For the text-containing cell, return its midpoint in [x, y] coordinate format. 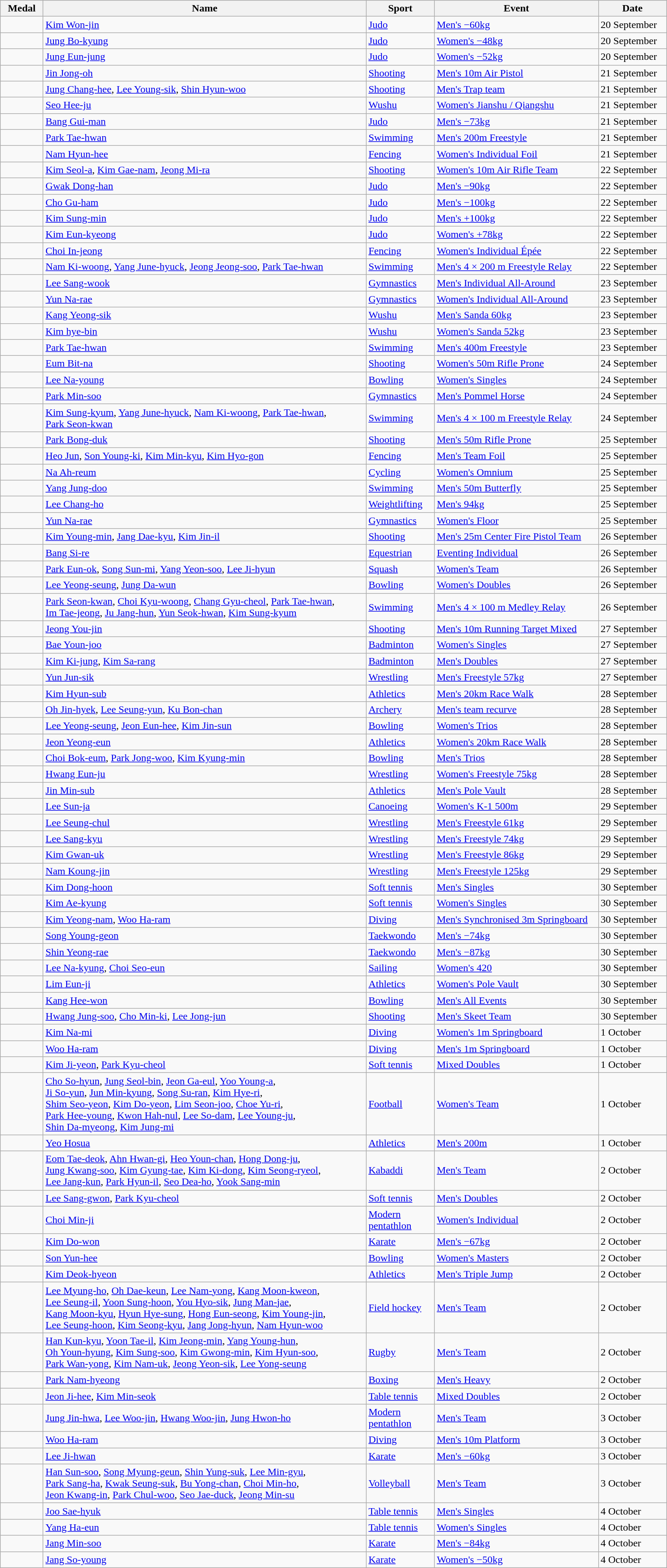
Canoeing [401, 806]
Jang So-young [205, 1560]
Bae Youn-joo [205, 645]
Date [632, 8]
Men's Triple Jump [516, 1274]
Heo Jun, Son Young-ki, Kim Min-kyu, Kim Hyo-gon [205, 456]
Gwak Dong-han [205, 186]
Name [205, 8]
Women's 20km Race Walk [516, 742]
Men's Freestyle 57kg [516, 677]
Boxing [401, 1380]
Kim Seol-a, Kim Gae-nam, Jeong Mi-ra [205, 170]
Eventing Individual [516, 553]
Cho Gu-ham [205, 202]
Eum Bit-na [205, 364]
Song Young-geon [205, 935]
Men's 10m Running Target Mixed [516, 629]
Kim hye-bin [205, 331]
Jeon Ji-hee, Kim Min-seok [205, 1396]
Women's Omnium [516, 472]
Kim Yeong-nam, Woo Ha-ram [205, 919]
Hwang Eun-ju [205, 774]
Cycling [401, 472]
Women's −52kg [516, 57]
Lee Yeong-seung, Jung Da-wun [205, 585]
Lee Chang-ho [205, 504]
Archery [401, 709]
Men's −67kg [516, 1242]
Men's 4 × 200 m Freestyle Relay [516, 267]
Choi Min-ji [205, 1220]
Kim Na-mi [205, 1033]
Kim Ki-jung, Kim Sa-rang [205, 661]
Men's Heavy [516, 1380]
Sport [401, 8]
Kim Deok-hyeon [205, 1274]
Oh Jin-hyek, Lee Seung-yun, Ku Bon-chan [205, 709]
Men's Synchronised 3m Springboard [516, 919]
Football [401, 1104]
Women's Individual Épée [516, 251]
Park Min-soo [205, 396]
Lee Sang-wook [205, 283]
Equestrian [401, 553]
Jang Min-soo [205, 1543]
Shin Yeong-rae [205, 952]
Men's team recurve [516, 709]
Men's 50m Rifle Prone [516, 440]
Park Eun-ok, Song Sun-mi, Yang Yeon-soo, Lee Ji-hyun [205, 569]
Men's Freestyle 86kg [516, 855]
Nam Ki-woong, Yang June-hyuck, Jeong Jeong-soo, Park Tae-hwan [205, 267]
Volleyball [401, 1484]
Lee Seung-chul [205, 823]
Women's Individual Foil [516, 154]
Kim Sung-min [205, 218]
Choi In-jeong [205, 251]
Lee Sang-gwon, Park Kyu-cheol [205, 1198]
Jung Bo-kyung [205, 41]
Lee Na-young [205, 380]
Women's −48kg [516, 41]
Sailing [401, 968]
Kabaddi [401, 1170]
Women's Doubles [516, 585]
Jung Eun-jung [205, 57]
Men's 1m Springboard [516, 1049]
Men's 200m [516, 1143]
Men's −74kg [516, 935]
Lee Sang-kyu [205, 839]
Kim Hyun-sub [205, 693]
Men's Trios [516, 758]
Field hockey [401, 1308]
Women's K-1 500m [516, 806]
Bang Gui-man [205, 121]
Yang Ha-eun [205, 1527]
Kim Ae-kyung [205, 903]
Women's 10m Air Rifle Team [516, 170]
Men's 25m Center Fire Pistol Team [516, 537]
Jung Jin-hwa, Lee Woo-jin, Hwang Woo-jin, Jung Hwon-ho [205, 1418]
Men's Skeet Team [516, 1016]
Kim Gwan-uk [205, 855]
Lee Ji-hwan [205, 1456]
Women's Sanda 52kg [516, 331]
Nam Hyun-hee [205, 154]
Nam Koung-jin [205, 871]
Men's −73kg [516, 121]
Men's 94kg [516, 504]
Men's 20km Race Walk [516, 693]
Women's +78kg [516, 235]
Women's Floor [516, 521]
Men's Pole Vault [516, 790]
Kim Dong-hoon [205, 887]
Kang Yeong-sik [205, 315]
Weightlifting [401, 504]
Men's 400m Freestyle [516, 347]
Lee Na-kyung, Choi Seo-eun [205, 968]
Kang Hee-won [205, 1000]
Women's Masters [516, 1258]
Joo Sae-hyuk [205, 1511]
Men's −90kg [516, 186]
Kim Do-won [205, 1242]
Rugby [401, 1352]
Lee Sun-ja [205, 806]
Yang Jung-doo [205, 488]
Men's −100kg [516, 202]
Men's Freestyle 74kg [516, 839]
Event [516, 8]
Women's 420 [516, 968]
Men's Trap team [516, 89]
Women's Pole Vault [516, 984]
Women's 1m Springboard [516, 1033]
Men's 10m Air Pistol [516, 73]
Lee Yeong-seung, Jeon Eun-hee, Kim Jin-sun [205, 725]
Women's 50m Rifle Prone [516, 364]
Men's 4 × 100 m Medley Relay [516, 607]
Son Yun-hee [205, 1258]
Men's Pommel Horse [516, 396]
Women's Freestyle 75kg [516, 774]
Kim Sung-kyum, Yang June-hyuck, Nam Ki-woong, Park Tae-hwan,Park Seon-kwan [205, 417]
Park Nam-hyeong [205, 1380]
Medal [22, 8]
Men's −84kg [516, 1543]
Kim Ji-yeon, Park Kyu-cheol [205, 1065]
Jeon Yeong-eun [205, 742]
Men's 200m Freestyle [516, 137]
Men's Freestyle 125kg [516, 871]
Jeong You-jin [205, 629]
Yeo Hosua [205, 1143]
Seo Hee-ju [205, 105]
Lim Eun-ji [205, 984]
Park Seon-kwan, Choi Kyu-woong, Chang Gyu-cheol, Park Tae-hwan,Im Tae-jeong, Ju Jang-hun, Yun Seok-hwan, Kim Sung-kyum [205, 607]
Jung Chang-hee, Lee Young-sik, Shin Hyun-woo [205, 89]
Men's Individual All-Around [516, 283]
Women's Individual [516, 1220]
Men's +100kg [516, 218]
Men's 10m Platform [516, 1440]
Men's Freestyle 61kg [516, 823]
Men's Team Foil [516, 456]
Men's 50m Butterfly [516, 488]
Men's 4 × 100 m Freestyle Relay [516, 417]
Kim Young-min, Jang Dae-kyu, Kim Jin-il [205, 537]
Hwang Jung-soo, Cho Min-ki, Lee Jong-jun [205, 1016]
Women's −50kg [516, 1560]
Women's Trios [516, 725]
Bang Si-re [205, 553]
Squash [401, 569]
Jin Jong-oh [205, 73]
Choi Bok-eum, Park Jong-woo, Kim Kyung-min [205, 758]
Men's −87kg [516, 952]
Kim Eun-kyeong [205, 235]
Men's All Events [516, 1000]
Na Ah-reum [205, 472]
Jin Min-sub [205, 790]
Yun Jun-sik [205, 677]
Women's Jianshu / Qiangshu [516, 105]
Park Bong-duk [205, 440]
Kim Won-jin [205, 25]
Women's Individual All-Around [516, 299]
Men's Sanda 60kg [516, 315]
